Search for the cell housing the specified text and yield its [X, Y] center coordinate. 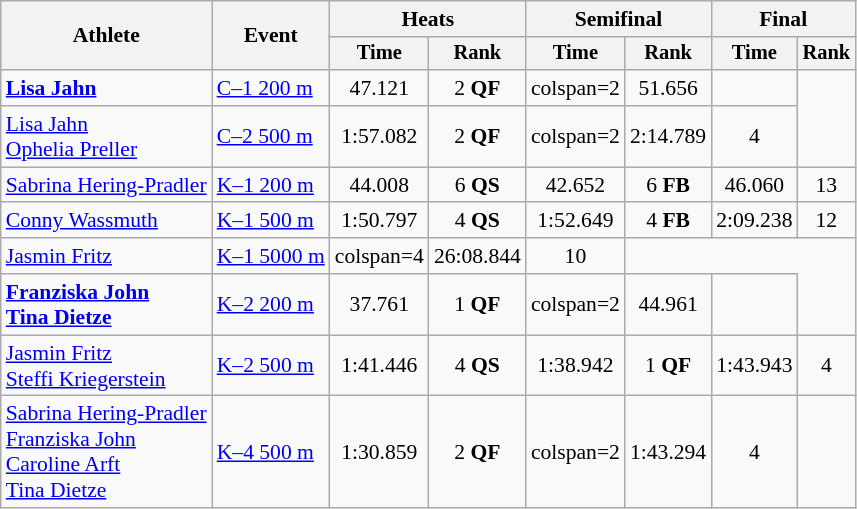
K–1 500 m [271, 221]
Sabrina Hering-PradlerFranziska JohnCaroline ArftTina Dietze [106, 452]
1:50.797 [380, 221]
13 [827, 185]
44.961 [668, 304]
6 FB [668, 185]
Semifinal [618, 19]
K–2 500 m [271, 366]
2:09.238 [754, 221]
1:52.649 [576, 221]
K–4 500 m [271, 452]
10 [576, 256]
Franziska JohnTina Dietze [106, 304]
1:30.859 [380, 452]
Sabrina Hering-Pradler [106, 185]
51.656 [668, 88]
colspan=4 [380, 256]
1:38.942 [576, 366]
K–2 200 m [271, 304]
K–1 5000 m [271, 256]
46.060 [754, 185]
12 [827, 221]
Heats [428, 19]
1:43.294 [668, 452]
C–2 500 m [271, 136]
37.761 [380, 304]
2:14.789 [668, 136]
47.121 [380, 88]
Final [783, 19]
K–1 200 m [271, 185]
6 QS [478, 185]
C–1 200 m [271, 88]
Event [271, 36]
Jasmin Fritz [106, 256]
Lisa Jahn [106, 88]
Jasmin FritzSteffi Kriegerstein [106, 366]
Lisa JahnOphelia Preller [106, 136]
44.008 [380, 185]
1:57.082 [380, 136]
1:41.446 [380, 366]
42.652 [576, 185]
Conny Wassmuth [106, 221]
Athlete [106, 36]
1:43.943 [754, 366]
4 FB [668, 221]
26:08.844 [478, 256]
